Return (x, y) of the center of cell containing provided text 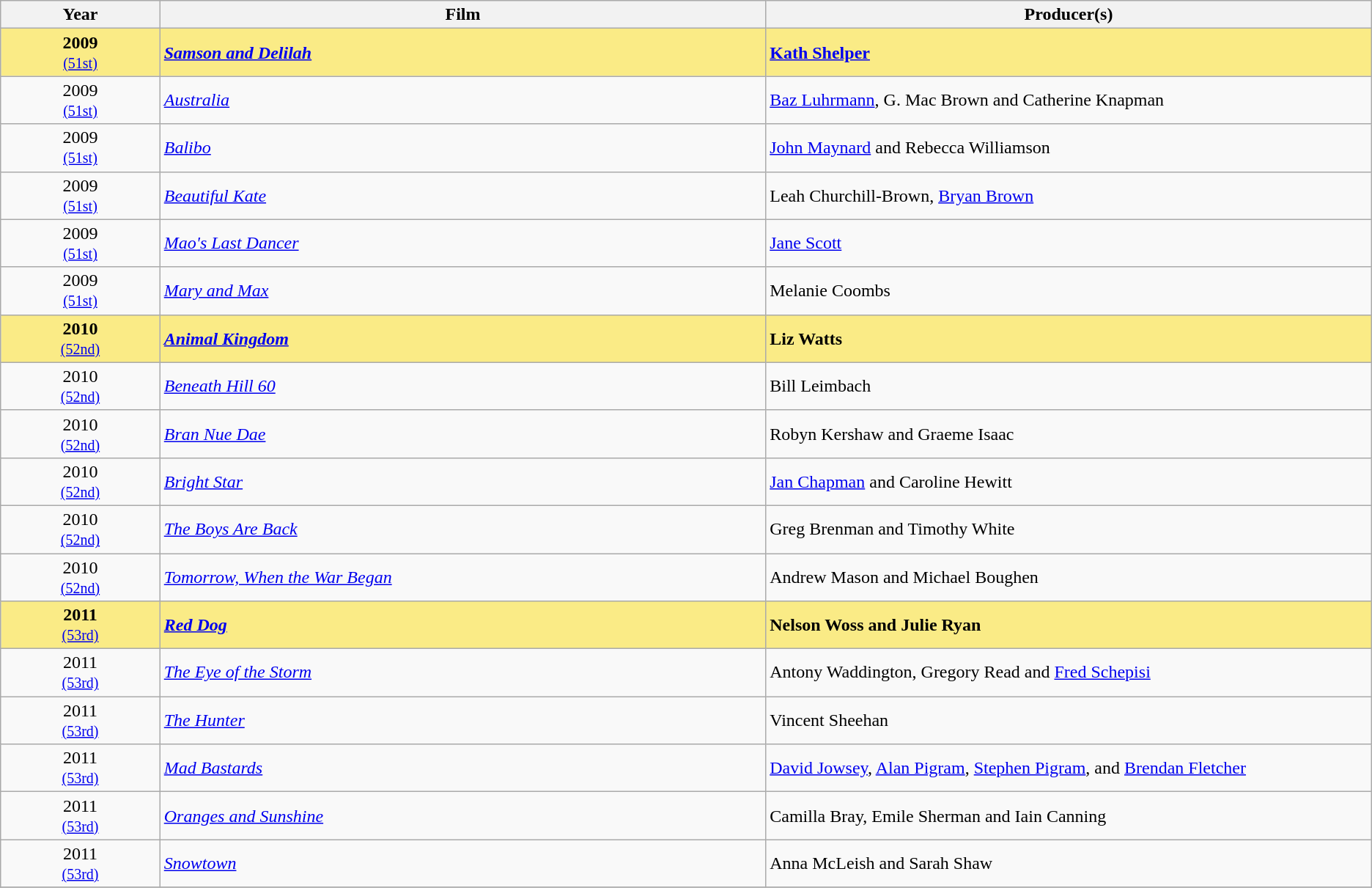
Baz Luhrmann, G. Mac Brown and Catherine Knapman (1069, 100)
Year (81, 15)
Andrew Mason and Michael Boughen (1069, 576)
Bill Leimbach (1069, 386)
John Maynard and Rebecca Williamson (1069, 148)
The Boys Are Back (462, 529)
Tomorrow, When the War Began (462, 576)
Jane Scott (1069, 243)
Samson and Delilah (462, 53)
Bran Nue Dae (462, 434)
Mad Bastards (462, 768)
Film (462, 15)
Robyn Kershaw and Graeme Isaac (1069, 434)
Kath Shelper (1069, 53)
Antony Waddington, Gregory Read and Fred Schepisi (1069, 673)
David Jowsey, Alan Pigram, Stephen Pigram, and Brendan Fletcher (1069, 768)
Jan Chapman and Caroline Hewitt (1069, 481)
Vincent Sheehan (1069, 720)
Australia (462, 100)
Animal Kingdom (462, 339)
Red Dog (462, 625)
Balibo (462, 148)
Beautiful Kate (462, 195)
Greg Brenman and Timothy White (1069, 529)
Nelson Woss and Julie Ryan (1069, 625)
Bright Star (462, 481)
The Eye of the Storm (462, 673)
Mao's Last Dancer (462, 243)
Beneath Hill 60 (462, 386)
The Hunter (462, 720)
Anna McLeish and Sarah Shaw (1069, 864)
Leah Churchill-Brown, Bryan Brown (1069, 195)
Mary and Max (462, 290)
Liz Watts (1069, 339)
Melanie Coombs (1069, 290)
Producer(s) (1069, 15)
Camilla Bray, Emile Sherman and Iain Canning (1069, 815)
Oranges and Sunshine (462, 815)
Snowtown (462, 864)
